Return the [X, Y] coordinate for the center point of the cell that contains the specified text.  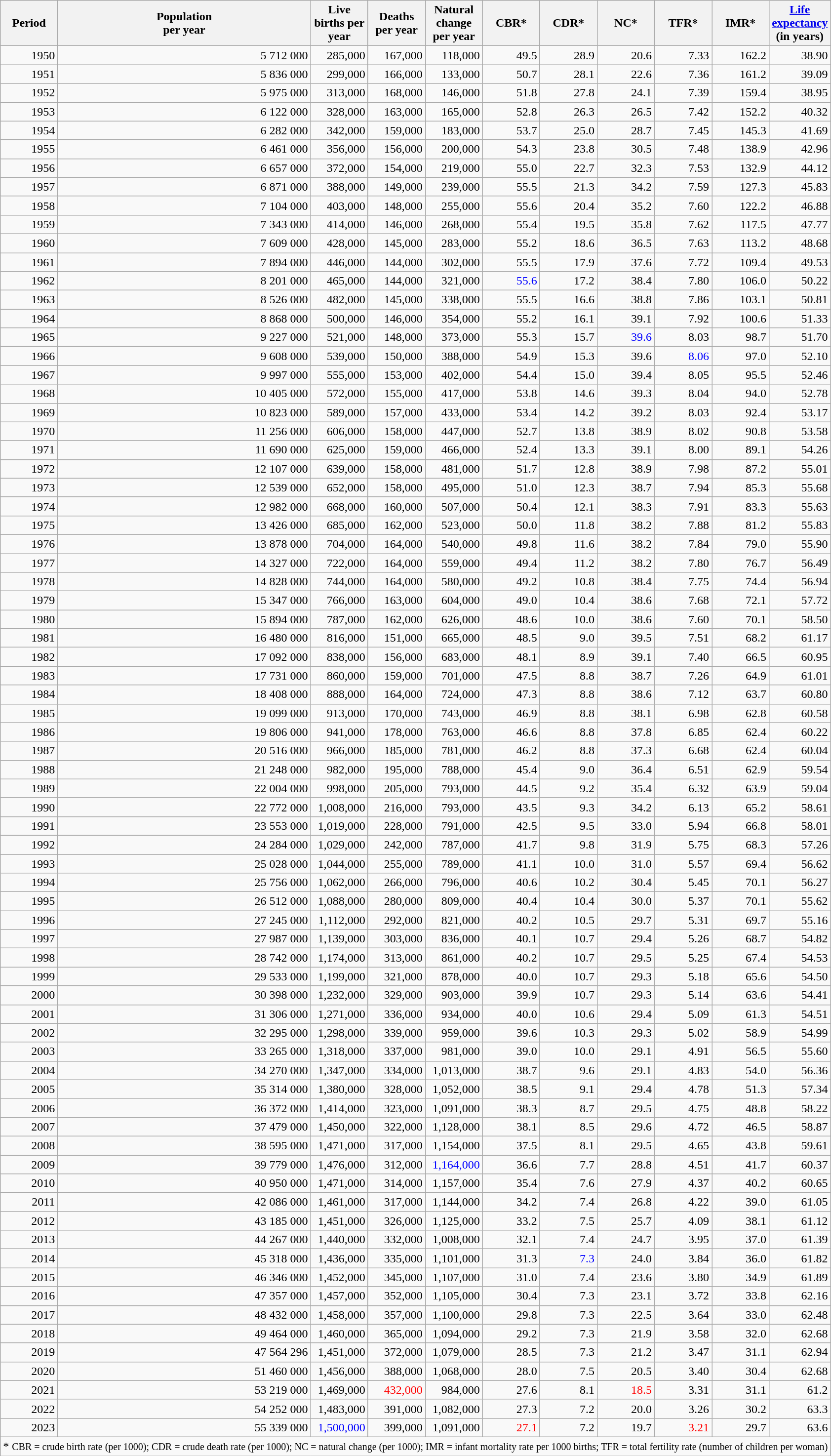
9.6 [568, 1070]
1980 [29, 619]
61.05 [800, 1202]
1,458,000 [339, 1315]
668,000 [339, 506]
7.6 [568, 1183]
63.9 [741, 788]
38.5 [511, 1089]
7.84 [683, 544]
12.8 [568, 469]
1,154,000 [454, 1145]
521,000 [339, 337]
37.8 [626, 732]
38.95 [800, 93]
3.64 [683, 1315]
103.1 [741, 300]
43.8 [741, 1145]
1960 [29, 243]
6 657 000 [184, 168]
76.7 [741, 563]
117.5 [741, 224]
1998 [29, 958]
1988 [29, 769]
1981 [29, 638]
55.16 [800, 920]
92.4 [741, 412]
35.2 [626, 205]
65.6 [741, 976]
12 107 000 [184, 469]
11.2 [568, 563]
36.0 [741, 1258]
428,000 [339, 243]
268,000 [454, 224]
1972 [29, 469]
44.12 [800, 168]
4.72 [683, 1127]
138.9 [741, 149]
44 267 000 [184, 1240]
85.3 [741, 487]
56.94 [800, 582]
1,029,000 [339, 845]
9 227 000 [184, 337]
48.68 [800, 243]
626,000 [454, 619]
724,000 [454, 694]
74.4 [741, 582]
4.78 [683, 1089]
7.62 [683, 224]
42.96 [800, 149]
266,000 [396, 883]
500,000 [339, 319]
98.7 [741, 337]
7 894 000 [184, 262]
365,000 [396, 1334]
149,000 [396, 187]
39.9 [511, 995]
118,000 [454, 55]
33.8 [741, 1296]
6 461 000 [184, 149]
183,000 [454, 130]
205,000 [396, 788]
1,318,000 [339, 1052]
53.17 [800, 412]
3.72 [683, 1296]
55.63 [800, 506]
555,000 [339, 375]
48.1 [511, 657]
8.05 [683, 375]
67.4 [741, 958]
29.2 [511, 1334]
40.1 [511, 939]
20.5 [626, 1371]
357,000 [396, 1315]
66.8 [741, 826]
432,000 [396, 1390]
1,112,000 [339, 920]
7.48 [683, 149]
2010 [29, 1183]
417,000 [454, 394]
1,199,000 [339, 976]
162.2 [741, 55]
37.0 [741, 1240]
23.8 [568, 149]
5.37 [683, 901]
1969 [29, 412]
685,000 [339, 525]
45 318 000 [184, 1258]
55.62 [800, 901]
809,000 [454, 901]
51.70 [800, 337]
28.9 [568, 55]
7.86 [683, 300]
1975 [29, 525]
53.58 [800, 431]
32.0 [741, 1334]
60.22 [800, 732]
326,000 [396, 1221]
39.5 [626, 638]
5.09 [683, 1014]
339,000 [396, 1033]
606,000 [339, 431]
6.85 [683, 732]
1,476,000 [339, 1164]
1993 [29, 864]
19 099 000 [184, 713]
56.62 [800, 864]
6 122 000 [184, 112]
32 295 000 [184, 1033]
60.37 [800, 1164]
8.7 [568, 1108]
21 248 000 [184, 769]
62.8 [741, 713]
941,000 [339, 732]
219,000 [454, 168]
9.3 [568, 807]
51.0 [511, 487]
1,082,000 [454, 1409]
373,000 [454, 337]
52.8 [511, 112]
185,000 [396, 751]
8.00 [683, 450]
16.6 [568, 300]
1978 [29, 582]
159.4 [741, 93]
984,000 [454, 1390]
52.46 [800, 375]
12 982 000 [184, 506]
821,000 [454, 920]
280,000 [396, 901]
2008 [29, 1145]
2016 [29, 1296]
62.94 [800, 1352]
1,347,000 [339, 1070]
334,000 [396, 1070]
10.2 [568, 883]
21.3 [568, 187]
62.16 [800, 1296]
1,298,000 [339, 1033]
329,000 [396, 995]
17.2 [568, 281]
23.1 [626, 1296]
1992 [29, 845]
12.1 [568, 506]
23.6 [626, 1277]
337,000 [396, 1052]
83.3 [741, 506]
860,000 [339, 676]
1,456,000 [339, 1371]
589,000 [339, 412]
465,000 [339, 281]
50.7 [511, 74]
17.9 [568, 262]
2019 [29, 1352]
1,174,000 [339, 958]
19 806 000 [184, 732]
1987 [29, 751]
683,000 [454, 657]
51.8 [511, 93]
1,457,000 [339, 1296]
60.58 [800, 713]
43.5 [511, 807]
CDR* [568, 23]
228,000 [396, 826]
26.3 [568, 112]
58.22 [800, 1108]
157,000 [396, 412]
46.5 [741, 1127]
878,000 [454, 976]
2006 [29, 1108]
51.33 [800, 319]
49 464 000 [184, 1334]
7.33 [683, 55]
31.9 [626, 845]
23 553 000 [184, 826]
2011 [29, 1202]
40.4 [511, 901]
2017 [29, 1315]
5.14 [683, 995]
7.12 [683, 694]
106.0 [741, 281]
22 772 000 [184, 807]
122.2 [741, 205]
1962 [29, 281]
58.9 [741, 1033]
2018 [29, 1334]
45.83 [800, 187]
95.5 [741, 375]
481,000 [454, 469]
64.9 [741, 676]
981,000 [454, 1052]
1,062,000 [339, 883]
25.0 [568, 130]
45.4 [511, 769]
2000 [29, 995]
1,500,000 [339, 1427]
1956 [29, 168]
1,460,000 [339, 1334]
1,019,000 [339, 826]
49.8 [511, 544]
29 533 000 [184, 976]
338,000 [454, 300]
28.7 [626, 130]
46 346 000 [184, 1277]
7.45 [683, 130]
7.53 [683, 168]
3.80 [683, 1277]
19.7 [626, 1427]
7 343 000 [184, 224]
36 372 000 [184, 1108]
47.3 [511, 694]
16 480 000 [184, 638]
52.78 [800, 394]
1954 [29, 130]
283,000 [454, 243]
18 408 000 [184, 694]
5.18 [683, 976]
1,107,000 [454, 1277]
170,000 [396, 713]
14 828 000 [184, 582]
446,000 [339, 262]
61.89 [800, 1277]
5.02 [683, 1033]
299,000 [339, 74]
766,000 [339, 601]
44.5 [511, 788]
160,000 [396, 506]
47.77 [800, 224]
763,000 [454, 732]
665,000 [454, 638]
Populationper year [184, 23]
314,000 [396, 1183]
4.83 [683, 1070]
1968 [29, 394]
888,000 [339, 694]
40 950 000 [184, 1183]
195,000 [396, 769]
24.1 [626, 93]
1,414,000 [339, 1108]
1961 [29, 262]
466,000 [454, 450]
34.9 [741, 1277]
24 284 000 [184, 845]
1994 [29, 883]
7.94 [683, 487]
Deaths per year [396, 23]
56.27 [800, 883]
2013 [29, 1240]
50.0 [511, 525]
2002 [29, 1033]
1,128,000 [454, 1127]
7 104 000 [184, 205]
1,088,000 [339, 901]
15.3 [568, 356]
60.04 [800, 751]
1966 [29, 356]
10 405 000 [184, 394]
54.99 [800, 1033]
1,157,000 [454, 1183]
1,013,000 [454, 1070]
60.65 [800, 1183]
1,068,000 [454, 1371]
32.1 [511, 1240]
3.31 [683, 1390]
332,000 [396, 1240]
1996 [29, 920]
22 004 000 [184, 788]
14 327 000 [184, 563]
1953 [29, 112]
10.3 [568, 1033]
37.3 [626, 751]
2005 [29, 1089]
37 479 000 [184, 1127]
57.26 [800, 845]
58.87 [800, 1127]
2007 [29, 1127]
1,139,000 [339, 939]
7.92 [683, 319]
1976 [29, 544]
5.94 [683, 826]
49.2 [511, 582]
Natural change per year [454, 23]
239,000 [454, 187]
285,000 [339, 55]
7.42 [683, 112]
1973 [29, 487]
48.6 [511, 619]
13 878 000 [184, 544]
1999 [29, 976]
68.3 [741, 845]
20.4 [568, 205]
40.32 [800, 112]
8.06 [683, 356]
87.2 [741, 469]
89.1 [741, 450]
19.5 [568, 224]
150,000 [396, 356]
1986 [29, 732]
8.9 [568, 657]
495,000 [454, 487]
1965 [29, 337]
302,000 [454, 262]
37.5 [511, 1145]
50.4 [511, 506]
48 432 000 [184, 1315]
NC* [626, 23]
312,000 [396, 1164]
168,000 [396, 93]
Live births per year [339, 23]
13.8 [568, 431]
20.0 [626, 1409]
1991 [29, 826]
47.5 [511, 676]
46.6 [511, 732]
60.95 [800, 657]
28.1 [568, 74]
151,000 [396, 638]
54.82 [800, 939]
97.0 [741, 356]
41.1 [511, 864]
13.3 [568, 450]
1,440,000 [339, 1240]
12 539 000 [184, 487]
1,271,000 [339, 1014]
7.88 [683, 525]
5.45 [683, 883]
3.47 [683, 1352]
127.3 [741, 187]
153,000 [396, 375]
15.0 [568, 375]
41.69 [800, 130]
25 756 000 [184, 883]
54.26 [800, 450]
1959 [29, 224]
31 306 000 [184, 1014]
323,000 [396, 1108]
48.5 [511, 638]
303,000 [396, 939]
292,000 [396, 920]
7.72 [683, 262]
35.8 [626, 224]
54 252 000 [184, 1409]
336,000 [396, 1014]
59.04 [800, 788]
46.9 [511, 713]
796,000 [454, 883]
25.7 [626, 1221]
10.6 [568, 1014]
50.81 [800, 300]
109.4 [741, 262]
433,000 [454, 412]
604,000 [454, 601]
55 339 000 [184, 1427]
242,000 [396, 845]
200,000 [454, 149]
113.2 [741, 243]
743,000 [454, 713]
56.36 [800, 1070]
161.2 [741, 74]
1983 [29, 676]
1985 [29, 713]
2012 [29, 1221]
28 742 000 [184, 958]
6.51 [683, 769]
15 894 000 [184, 619]
11 690 000 [184, 450]
94.0 [741, 394]
966,000 [339, 751]
36.5 [626, 243]
IMR* [741, 23]
447,000 [454, 431]
69.4 [741, 864]
5 712 000 [184, 55]
6.98 [683, 713]
57.34 [800, 1089]
28.5 [511, 1352]
61.12 [800, 1221]
1,101,000 [454, 1258]
1979 [29, 601]
11.8 [568, 525]
6.68 [683, 751]
1,232,000 [339, 995]
58.01 [800, 826]
55.83 [800, 525]
Life expectancy(in years) [800, 23]
5.26 [683, 939]
5.75 [683, 845]
1,452,000 [339, 1277]
30.5 [626, 149]
14.2 [568, 412]
155,000 [396, 394]
154,000 [396, 168]
9.1 [568, 1089]
10.8 [568, 582]
17 731 000 [184, 676]
1963 [29, 300]
132.9 [741, 168]
861,000 [454, 958]
30.0 [626, 901]
165,000 [454, 112]
3.58 [683, 1334]
2022 [29, 1409]
66.5 [741, 657]
7 609 000 [184, 243]
26 512 000 [184, 901]
722,000 [339, 563]
1990 [29, 807]
54.4 [511, 375]
46.88 [800, 205]
133,000 [454, 74]
26.5 [626, 112]
49.53 [800, 262]
5 836 000 [184, 74]
11 256 000 [184, 431]
54.9 [511, 356]
523,000 [454, 525]
152.2 [741, 112]
52.10 [800, 356]
7.7 [568, 1164]
47 564 296 [184, 1352]
38 595 000 [184, 1145]
836,000 [454, 939]
5.31 [683, 920]
1,436,000 [339, 1258]
345,000 [396, 1277]
1950 [29, 55]
572,000 [339, 394]
27.6 [511, 1390]
69.7 [741, 920]
61.39 [800, 1240]
625,000 [339, 450]
9 608 000 [184, 356]
1,044,000 [339, 864]
507,000 [454, 506]
46.2 [511, 751]
54.3 [511, 149]
Period [29, 23]
53.8 [511, 394]
27 245 000 [184, 920]
37.6 [626, 262]
1984 [29, 694]
1977 [29, 563]
40.6 [511, 883]
25 028 000 [184, 864]
28.0 [511, 1371]
47 357 000 [184, 1296]
652,000 [339, 487]
27.1 [511, 1427]
14.6 [568, 394]
3.95 [683, 1240]
6 871 000 [184, 187]
68.2 [741, 638]
72.1 [741, 601]
580,000 [454, 582]
48.8 [741, 1108]
1,079,000 [454, 1352]
63.7 [741, 694]
49.0 [511, 601]
7.26 [683, 676]
29.8 [511, 1315]
816,000 [339, 638]
90.8 [741, 431]
1995 [29, 901]
7.59 [683, 187]
30.2 [741, 1409]
81.2 [741, 525]
4.22 [683, 1202]
788,000 [454, 769]
38.90 [800, 55]
399,000 [396, 1427]
20 516 000 [184, 751]
1,105,000 [454, 1296]
1997 [29, 939]
3.84 [683, 1258]
1951 [29, 74]
54.50 [800, 976]
55.68 [800, 487]
2014 [29, 1258]
414,000 [339, 224]
2003 [29, 1052]
55.90 [800, 544]
54.53 [800, 958]
51 460 000 [184, 1371]
7.39 [683, 93]
639,000 [339, 469]
53 219 000 [184, 1390]
61.3 [741, 1014]
7.68 [683, 601]
1,094,000 [454, 1334]
18.5 [626, 1390]
65.2 [741, 807]
4.65 [683, 1145]
59.54 [800, 769]
8 868 000 [184, 319]
18.6 [568, 243]
403,000 [339, 205]
53.7 [511, 130]
982,000 [339, 769]
7.36 [683, 74]
29.6 [626, 1127]
59.61 [800, 1145]
57.72 [800, 601]
9.2 [568, 788]
559,000 [454, 563]
2023 [29, 1427]
7.91 [683, 506]
15 347 000 [184, 601]
9.5 [568, 826]
8 526 000 [184, 300]
21.2 [626, 1352]
1970 [29, 431]
55.0 [511, 168]
9.8 [568, 845]
7.40 [683, 657]
354,000 [454, 319]
61.01 [800, 676]
33.2 [511, 1221]
8.04 [683, 394]
54.41 [800, 995]
3.26 [683, 1409]
8 201 000 [184, 281]
704,000 [339, 544]
17 092 000 [184, 657]
21.9 [626, 1334]
36.6 [511, 1164]
27.9 [626, 1183]
352,000 [396, 1296]
1989 [29, 788]
13 426 000 [184, 525]
356,000 [339, 149]
1,100,000 [454, 1315]
1,450,000 [339, 1127]
61.17 [800, 638]
11.6 [568, 544]
1,144,000 [454, 1202]
4.09 [683, 1221]
781,000 [454, 751]
60.80 [800, 694]
6 282 000 [184, 130]
4.37 [683, 1183]
8.02 [683, 431]
39.3 [626, 394]
391,000 [396, 1409]
3.21 [683, 1427]
12.3 [568, 487]
539,000 [339, 356]
55.01 [800, 469]
2015 [29, 1277]
35 314 000 [184, 1089]
50.22 [800, 281]
51.7 [511, 469]
22.6 [626, 74]
26.8 [626, 1202]
49.4 [511, 563]
63.3 [800, 1409]
24.7 [626, 1240]
167,000 [396, 55]
30 398 000 [184, 995]
31.3 [511, 1258]
5 975 000 [184, 93]
56.5 [741, 1052]
TFR* [683, 23]
10 823 000 [184, 412]
1,461,000 [339, 1202]
62.9 [741, 769]
27.3 [511, 1409]
9 997 000 [184, 375]
1974 [29, 506]
322,000 [396, 1127]
178,000 [396, 732]
4.91 [683, 1052]
38.8 [626, 300]
22.5 [626, 1315]
1,164,000 [454, 1164]
8.5 [568, 1127]
1957 [29, 187]
7.63 [683, 243]
28.8 [626, 1164]
36.4 [626, 769]
34 270 000 [184, 1070]
6.13 [683, 807]
20.6 [626, 55]
16.1 [568, 319]
744,000 [339, 582]
1958 [29, 205]
913,000 [339, 713]
58.61 [800, 807]
79.0 [741, 544]
CBR* [511, 23]
2001 [29, 1014]
68.7 [741, 939]
58.50 [800, 619]
39.2 [626, 412]
791,000 [454, 826]
2004 [29, 1070]
55.3 [511, 337]
4.75 [683, 1108]
43 185 000 [184, 1221]
6.32 [683, 788]
39.09 [800, 74]
22.7 [568, 168]
42 086 000 [184, 1202]
54.51 [800, 1014]
2020 [29, 1371]
55.60 [800, 1052]
402,000 [454, 375]
1,483,000 [339, 1409]
701,000 [454, 676]
61.82 [800, 1258]
5.57 [683, 864]
540,000 [454, 544]
27.8 [568, 93]
1,469,000 [339, 1390]
216,000 [396, 807]
7.75 [683, 582]
1,052,000 [454, 1089]
342,000 [339, 130]
5.25 [683, 958]
27 987 000 [184, 939]
1982 [29, 657]
903,000 [454, 995]
55.4 [511, 224]
62.48 [800, 1315]
100.6 [741, 319]
10.5 [568, 920]
1955 [29, 149]
998,000 [339, 788]
53.4 [511, 412]
4.51 [683, 1164]
33 265 000 [184, 1052]
52.7 [511, 431]
145.3 [741, 130]
1971 [29, 450]
335,000 [396, 1258]
1964 [29, 319]
1952 [29, 93]
54.0 [741, 1070]
24.0 [626, 1258]
838,000 [339, 657]
15.7 [568, 337]
39 779 000 [184, 1164]
1,125,000 [454, 1221]
52.4 [511, 450]
39.4 [626, 375]
32.3 [626, 168]
42.5 [511, 826]
934,000 [454, 1014]
482,000 [339, 300]
61.2 [800, 1390]
1,380,000 [339, 1089]
789,000 [454, 864]
51.3 [741, 1089]
49.5 [511, 55]
2009 [29, 1164]
7.51 [683, 638]
7.98 [683, 469]
56.49 [800, 563]
166,000 [396, 74]
3.40 [683, 1371]
2021 [29, 1390]
1967 [29, 375]
959,000 [454, 1033]
